Extract the [X, Y] coordinate from the center of the cell holding the provided text.  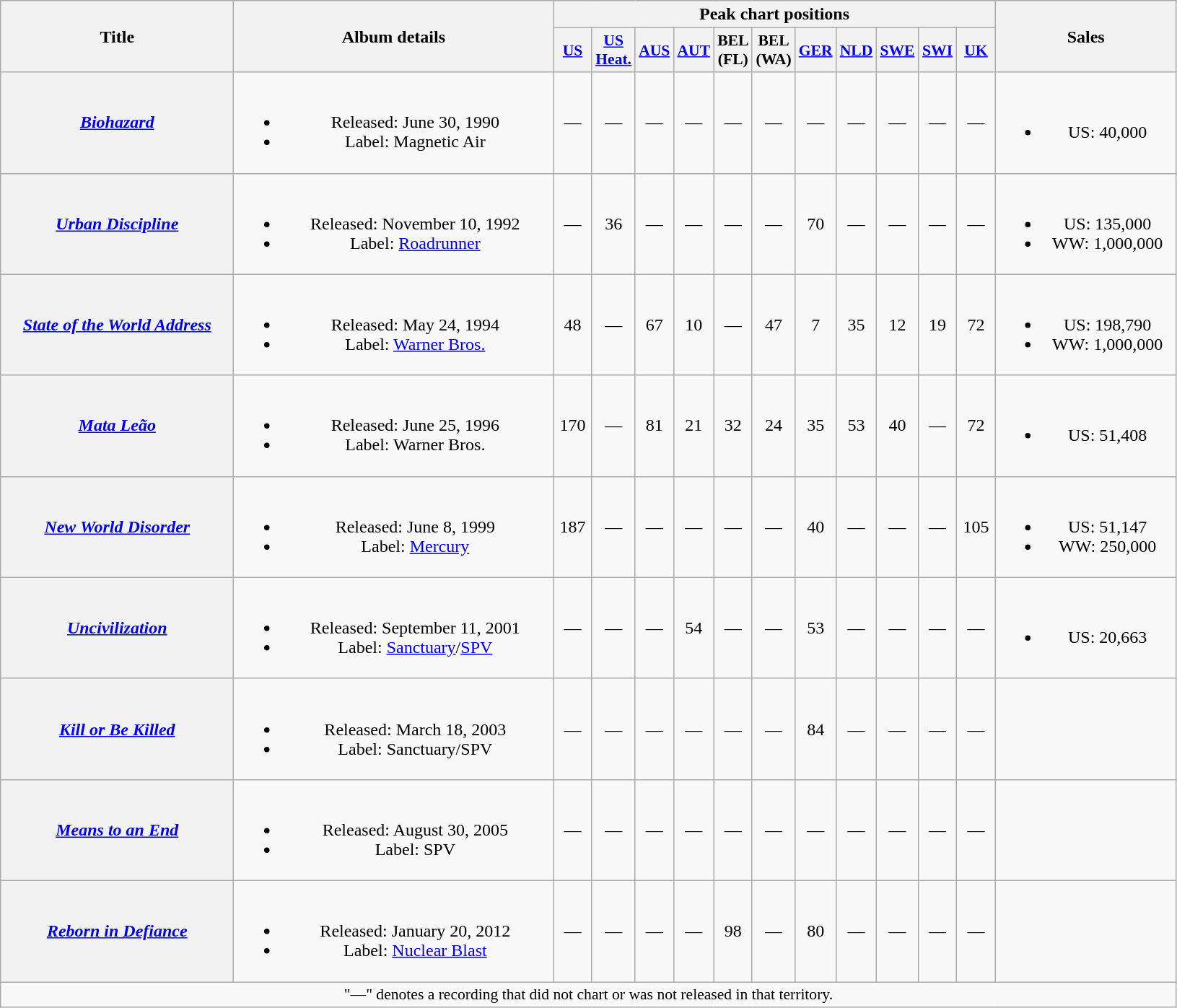
7 [815, 325]
SWI [937, 51]
US: 51,147WW: 250,000 [1085, 527]
BEL(FL) [733, 51]
187 [573, 527]
UK [976, 51]
105 [976, 527]
AUT [693, 51]
80 [815, 931]
USHeat. [613, 51]
US [573, 51]
21 [693, 426]
US: 51,408 [1085, 426]
70 [815, 224]
Peak chart positions [774, 14]
Mata Leão [117, 426]
Released: November 10, 1992Label: Roadrunner [394, 224]
AUS [654, 51]
Biohazard [117, 123]
98 [733, 931]
84 [815, 729]
47 [774, 325]
"—" denotes a recording that did not chart or was not released in that territory. [589, 994]
US: 198,790WW: 1,000,000 [1085, 325]
54 [693, 628]
19 [937, 325]
State of the World Address [117, 325]
Sales [1085, 36]
Released: March 18, 2003Label: Sanctuary/SPV [394, 729]
New World Disorder [117, 527]
US: 20,663 [1085, 628]
32 [733, 426]
12 [897, 325]
10 [693, 325]
67 [654, 325]
Uncivilization [117, 628]
Album details [394, 36]
Kill or Be Killed [117, 729]
Urban Discipline [117, 224]
36 [613, 224]
SWE [897, 51]
Means to an End [117, 830]
GER [815, 51]
Released: June 8, 1999Label: Mercury [394, 527]
US: 135,000WW: 1,000,000 [1085, 224]
Released: September 11, 2001Label: Sanctuary/SPV [394, 628]
BEL(WA) [774, 51]
Released: January 20, 2012Label: Nuclear Blast [394, 931]
Released: June 25, 1996Label: Warner Bros. [394, 426]
Released: June 30, 1990Label: Magnetic Air [394, 123]
81 [654, 426]
48 [573, 325]
Title [117, 36]
24 [774, 426]
NLD [857, 51]
Released: August 30, 2005Label: SPV [394, 830]
Reborn in Defiance [117, 931]
170 [573, 426]
US: 40,000 [1085, 123]
Released: May 24, 1994Label: Warner Bros. [394, 325]
